Return (x, y) of the center of cell containing provided text 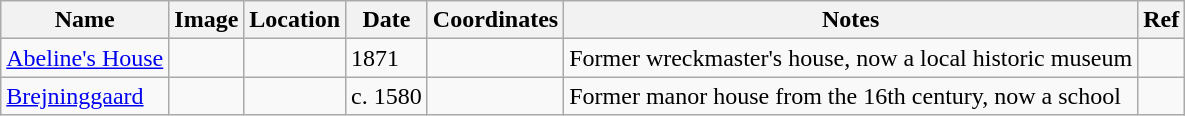
Abeline's House (85, 58)
Former manor house from the 16th century, now a school (851, 96)
Name (85, 20)
Brejninggaard (85, 96)
Location (295, 20)
Coordinates (495, 20)
1871 (387, 58)
c. 1580 (387, 96)
Ref (1162, 20)
Notes (851, 20)
Date (387, 20)
Former wreckmaster's house, now a local historic museum (851, 58)
Image (206, 20)
